Pinpoint the cell where the given text exists, returning its (X, Y) midpoint coordinate. 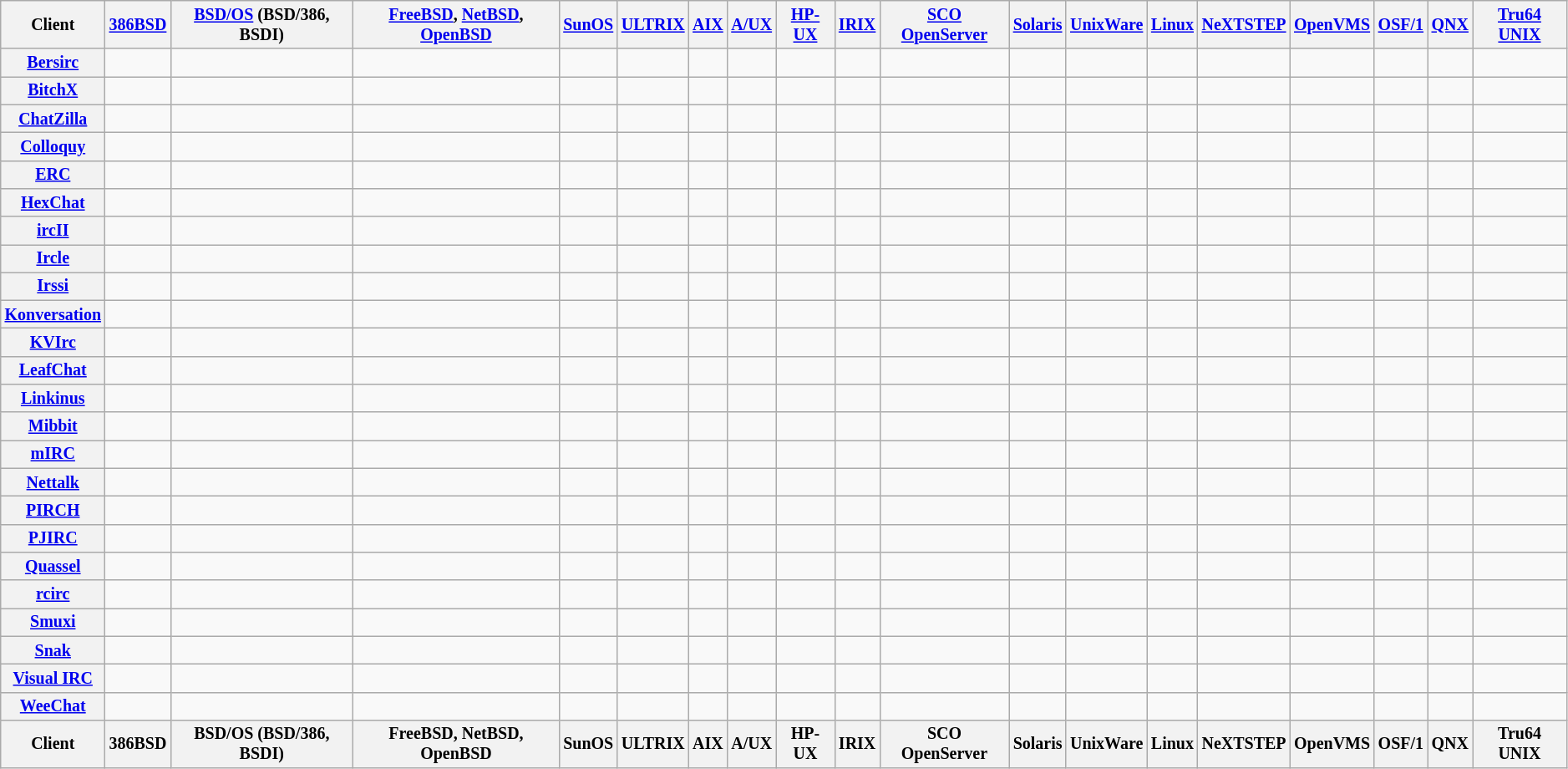
Linkinus (53, 398)
BitchX (53, 90)
Smuxi (53, 622)
Quassel (53, 567)
ChatZilla (53, 119)
ERC (53, 174)
Snak (53, 650)
PIRCH (53, 510)
mIRC (53, 455)
Nettalk (53, 483)
KVIrc (53, 343)
Mibbit (53, 426)
WeeChat (53, 705)
LeafChat (53, 371)
Konversation (53, 314)
ircII (53, 231)
Bersirc (53, 64)
PJIRC (53, 538)
Colloquy (53, 147)
HexChat (53, 202)
Ircle (53, 259)
Irssi (53, 286)
rcirc (53, 593)
Visual IRC (53, 679)
